Provide the [x, y] coordinate of the cell's center where the given text is located.  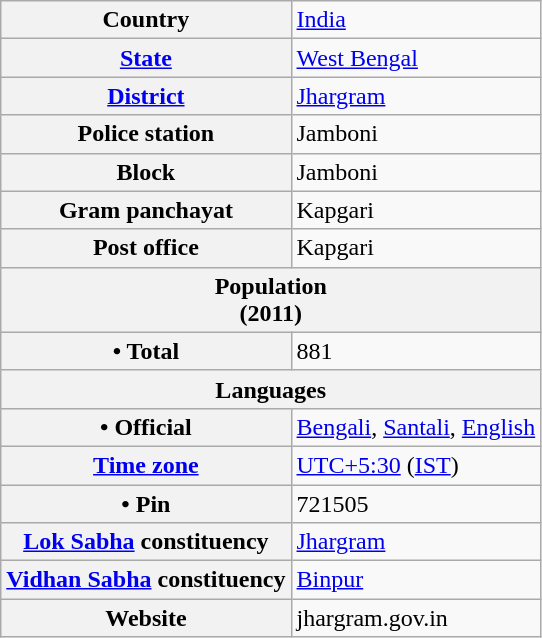
• Pin [146, 503]
• Official [146, 427]
• Total [146, 351]
State [146, 58]
Bengali, Santali, English [416, 427]
Block [146, 172]
721505 [416, 503]
jhargram.gov.in [416, 618]
Police station [146, 134]
India [416, 20]
Vidhan Sabha constituency [146, 580]
881 [416, 351]
Population(2011) [271, 300]
UTC+5:30 (IST) [416, 465]
Binpur [416, 580]
Lok Sabha constituency [146, 542]
Gram panchayat [146, 210]
Time zone [146, 465]
District [146, 96]
Languages [271, 389]
West Bengal [416, 58]
Country [146, 20]
Post office [146, 248]
Website [146, 618]
